Determine the [x, y] coordinate at the center of the cell enclosing the given text.  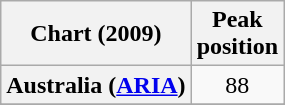
Chart (2009) [96, 34]
Peakposition [237, 34]
Australia (ARIA) [96, 85]
88 [237, 85]
